Pinpoint the cell where the given text exists, returning its (X, Y) midpoint coordinate. 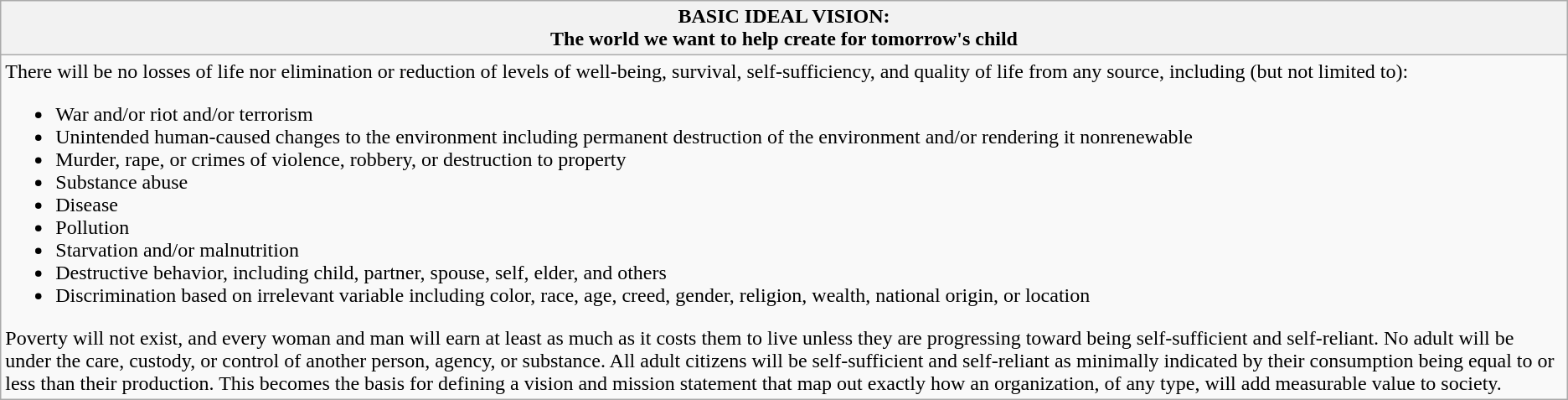
BASIC IDEAL VISION:The world we want to help create for tomorrow's child (784, 29)
